Return the [X, Y] coordinate for the center point of the cell that contains the specified text.  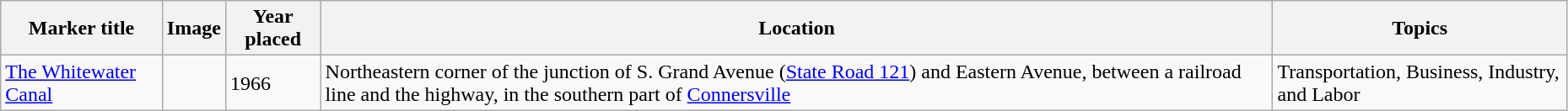
Location [796, 29]
Image [194, 29]
The Whitewater Canal [82, 82]
Marker title [82, 29]
Year placed [273, 29]
Transportation, Business, Industry, and Labor [1420, 82]
1966 [273, 82]
Topics [1420, 29]
